Provide the [x, y] coordinate of the cell's center where the given text is located.  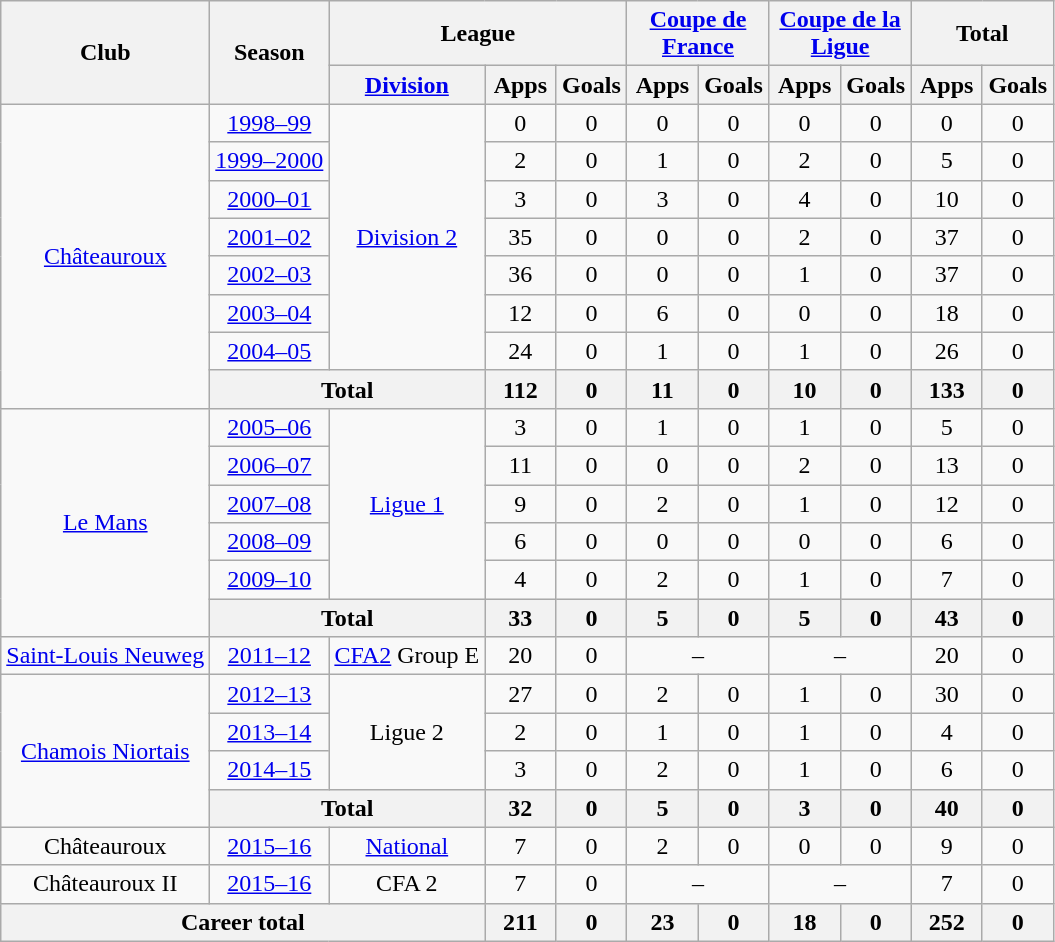
Saint-Louis Neuweg [106, 656]
32 [520, 808]
2002–03 [270, 275]
43 [946, 618]
National [407, 846]
Club [106, 52]
2011–12 [270, 656]
Season [270, 52]
252 [946, 922]
CFA 2 [407, 884]
33 [520, 618]
23 [662, 922]
League [478, 34]
2013–14 [270, 732]
40 [946, 808]
1998–99 [270, 123]
2000–01 [270, 199]
2003–04 [270, 313]
Division 2 [407, 237]
Ligue 1 [407, 503]
Châteauroux II [106, 884]
24 [520, 351]
26 [946, 351]
2006–07 [270, 465]
2012–13 [270, 694]
2001–02 [270, 237]
30 [946, 694]
36 [520, 275]
35 [520, 237]
2004–05 [270, 351]
27 [520, 694]
2005–06 [270, 427]
Ligue 2 [407, 732]
2008–09 [270, 542]
2009–10 [270, 580]
1999–2000 [270, 161]
211 [520, 922]
CFA2 Group E [407, 656]
Coupe de France [698, 34]
Chamois Niortais [106, 751]
Division [407, 85]
Coupe de la Ligue [840, 34]
112 [520, 389]
133 [946, 389]
Le Mans [106, 522]
13 [946, 465]
2014–15 [270, 770]
2007–08 [270, 503]
Career total [243, 922]
